For the text-containing cell, return its midpoint in [x, y] coordinate format. 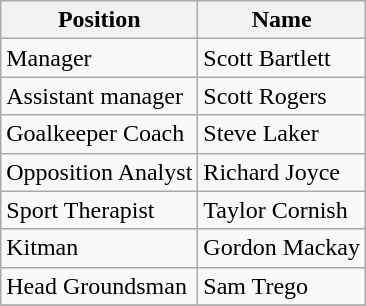
Scott Rogers [282, 96]
Richard Joyce [282, 172]
Taylor Cornish [282, 210]
Goalkeeper Coach [100, 134]
Position [100, 20]
Scott Bartlett [282, 58]
Kitman [100, 248]
Assistant manager [100, 96]
Manager [100, 58]
Sport Therapist [100, 210]
Steve Laker [282, 134]
Name [282, 20]
Gordon Mackay [282, 248]
Opposition Analyst [100, 172]
Sam Trego [282, 286]
Head Groundsman [100, 286]
